Pinpoint the cell where the given text exists, returning its [X, Y] midpoint coordinate. 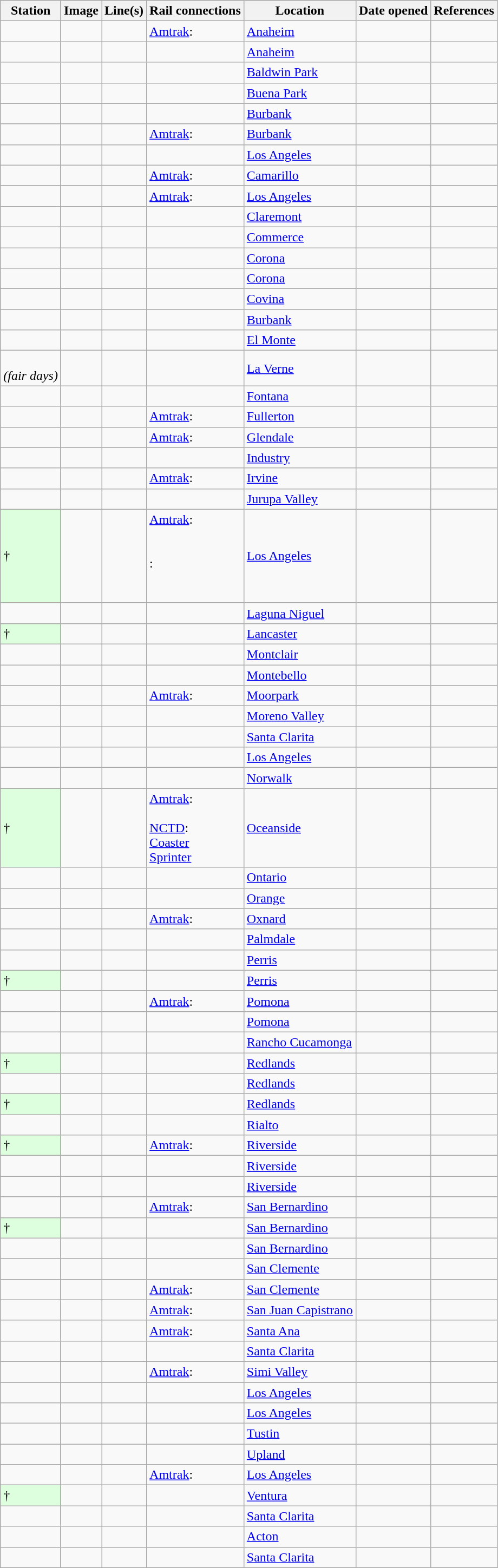
Norwalk [300, 778]
Station [31, 11]
Fullerton [300, 417]
Tustin [300, 1434]
La Verne [300, 368]
Simi Valley [300, 1372]
Rail connections [195, 11]
Santa Ana [300, 1330]
Irvine [300, 478]
Palmdale [300, 939]
Ontario [300, 878]
Location [300, 11]
Montebello [300, 675]
Fontana [300, 396]
Rialto [300, 1125]
References [464, 11]
Lancaster [300, 634]
Covina [300, 299]
Buena Park [300, 93]
Acton [300, 1537]
Amtrak:NCTD: Coaster Sprinter [195, 828]
Image [81, 11]
Moreno Valley [300, 716]
Oxnard [300, 919]
Camarillo [300, 175]
Commerce [300, 237]
Jurupa Valley [300, 499]
Ventura [300, 1495]
Industry [300, 458]
Oceanside [300, 828]
Rancho Cucamonga [300, 1042]
Line(s) [124, 11]
Glendale [300, 437]
Amtrak:: [195, 556]
Laguna Niguel [300, 613]
Upland [300, 1454]
(fair days) [31, 368]
El Monte [300, 340]
Montclair [300, 654]
Date opened [393, 11]
Orange [300, 898]
Claremont [300, 216]
Baldwin Park [300, 73]
Moorpark [300, 696]
San Juan Capistrano [300, 1310]
